Provide the (X, Y) coordinate of the cell's center where the given text is located.  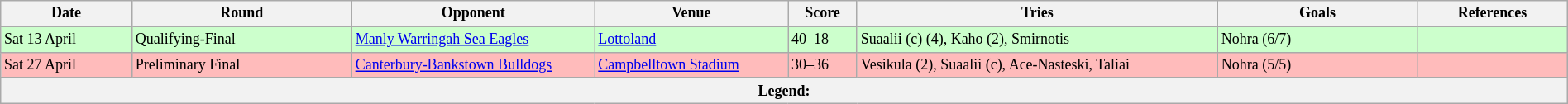
Sat 27 April (66, 64)
Campbelltown Stadium (691, 64)
Qualifying-Final (241, 40)
Opponent (473, 13)
Date (66, 13)
Round (241, 13)
Venue (691, 13)
30–36 (823, 64)
40–18 (823, 40)
Suaalii (c) (4), Kaho (2), Smirnotis (1037, 40)
Vesikula (2), Suaalii (c), Ace-Nasteski, Taliai (1037, 64)
Goals (1318, 13)
Preliminary Final (241, 64)
Sat 13 April (66, 40)
Lottoland (691, 40)
Nohra (5/5) (1318, 64)
Canterbury-Bankstown Bulldogs (473, 64)
Manly Warringah Sea Eagles (473, 40)
Nohra (6/7) (1318, 40)
Legend: (784, 91)
Score (823, 13)
References (1493, 13)
Tries (1037, 13)
